Determine the (x, y) coordinate at the center of the cell enclosing the given text.  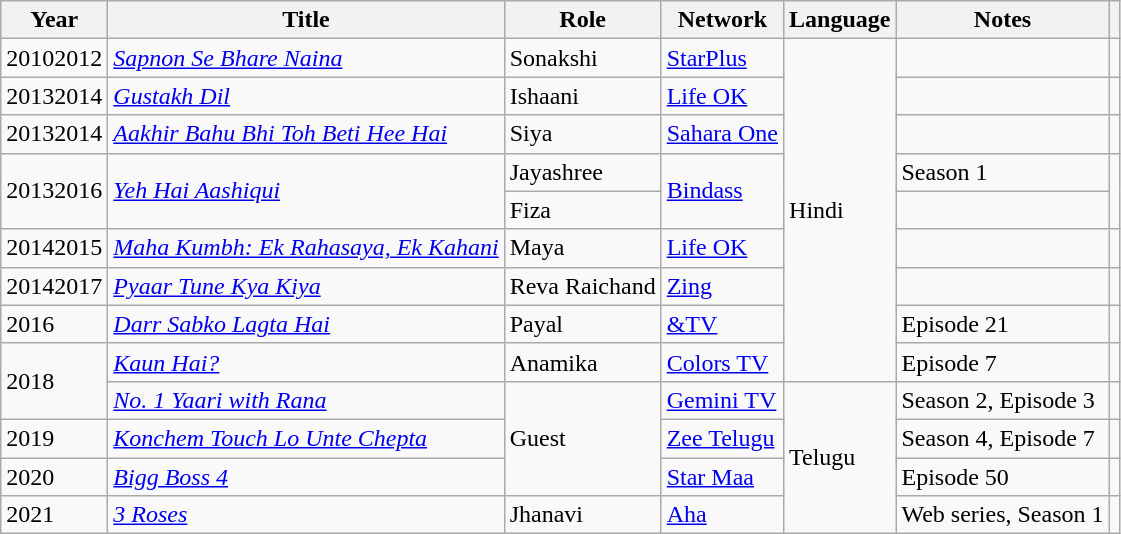
Sapnon Se Bhare Naina (306, 58)
20142015 (54, 248)
Konchem Touch Lo Unte Chepta (306, 438)
Zee Telugu (722, 438)
No. 1 Yaari with Rana (306, 400)
Maya (582, 248)
Season 4, Episode 7 (1002, 438)
Season 1 (1002, 172)
&TV (722, 324)
3 Roses (306, 515)
Notes (1002, 20)
Yeh Hai Aashiqui (306, 191)
Star Maa (722, 477)
Kaun Hai? (306, 362)
Pyaar Tune Kya Kiya (306, 286)
2018 (54, 381)
Hindi (840, 210)
Guest (582, 438)
Anamika (582, 362)
Language (840, 20)
Maha Kumbh: Ek Rahasaya, Ek Kahani (306, 248)
Telugu (840, 457)
20132016 (54, 191)
Web series, Season 1 (1002, 515)
Bigg Boss 4 (306, 477)
Siya (582, 134)
Episode 21 (1002, 324)
StarPlus (722, 58)
Zing (722, 286)
Year (54, 20)
Jhanavi (582, 515)
Gustakh Dil (306, 96)
Sahara One (722, 134)
Colors TV (722, 362)
Aakhir Bahu Bhi Toh Beti Hee Hai (306, 134)
2020 (54, 477)
2021 (54, 515)
Season 2, Episode 3 (1002, 400)
20102012 (54, 58)
Episode 7 (1002, 362)
Aha (722, 515)
Network (722, 20)
Gemini TV (722, 400)
2016 (54, 324)
Jayashree (582, 172)
Sonakshi (582, 58)
Payal (582, 324)
Reva Raichand (582, 286)
Title (306, 20)
Fiza (582, 210)
Episode 50 (1002, 477)
Bindass (722, 191)
Role (582, 20)
Darr Sabko Lagta Hai (306, 324)
2019 (54, 438)
20142017 (54, 286)
Ishaani (582, 96)
